Find where the given text appears and provide that cell's center as (x, y) coordinate. 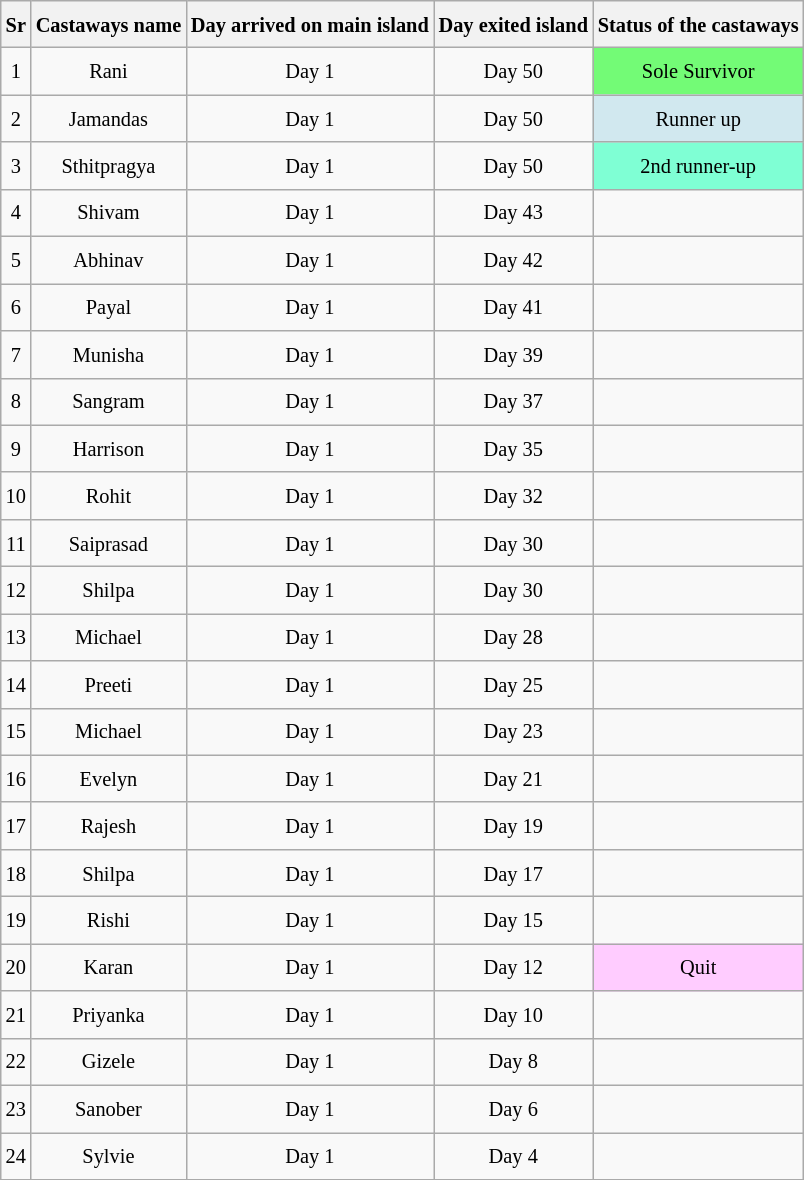
Rani (108, 72)
Castaways name (108, 24)
10 (16, 496)
1 (16, 72)
Day 15 (514, 920)
Day 8 (514, 1062)
4 (16, 212)
9 (16, 448)
Preeti (108, 684)
16 (16, 778)
Sthitpragya (108, 166)
19 (16, 920)
Day 41 (514, 306)
11 (16, 542)
Runner up (698, 118)
Day 25 (514, 684)
3 (16, 166)
Sr (16, 24)
Day 32 (514, 496)
Day 12 (514, 966)
Day 10 (514, 1014)
Day 23 (514, 732)
Shivam (108, 212)
2 (16, 118)
15 (16, 732)
22 (16, 1062)
Day 39 (514, 354)
Day 43 (514, 212)
Day 37 (514, 402)
Gizele (108, 1062)
21 (16, 1014)
Jamandas (108, 118)
Sangram (108, 402)
Rohit (108, 496)
2nd runner-up (698, 166)
23 (16, 1108)
Day 19 (514, 826)
6 (16, 306)
Rishi (108, 920)
12 (16, 590)
Status of the castaways (698, 24)
13 (16, 636)
5 (16, 260)
Day 42 (514, 260)
Payal (108, 306)
Karan (108, 966)
Day 4 (514, 1156)
Day 35 (514, 448)
Saiprasad (108, 542)
Day 21 (514, 778)
17 (16, 826)
20 (16, 966)
Priyanka (108, 1014)
14 (16, 684)
Day exited island (514, 24)
18 (16, 872)
24 (16, 1156)
Day 17 (514, 872)
Day 28 (514, 636)
Sole Survivor (698, 72)
Harrison (108, 448)
Day 6 (514, 1108)
8 (16, 402)
Evelyn (108, 778)
Sylvie (108, 1156)
Rajesh (108, 826)
Day arrived on main island (310, 24)
7 (16, 354)
Munisha (108, 354)
Quit (698, 966)
Abhinav (108, 260)
Sanober (108, 1108)
